From the cell containing the given text, extract its center point as [X, Y] coordinate. 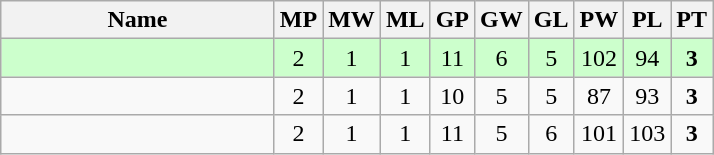
MW [352, 20]
94 [648, 58]
GL [551, 20]
GW [502, 20]
MP [298, 20]
ML [405, 20]
PW [599, 20]
PT [692, 20]
GP [452, 20]
103 [648, 134]
87 [599, 96]
PL [648, 20]
101 [599, 134]
93 [648, 96]
Name [138, 20]
102 [599, 58]
10 [452, 96]
